Extract the [x, y] coordinate from the center of the cell holding the provided text.  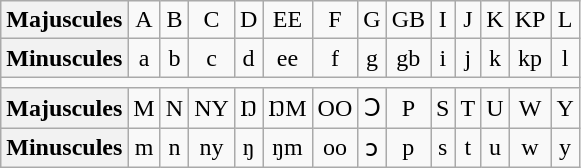
ŋm [288, 148]
Ɔ [372, 108]
L [565, 20]
Ŋ [248, 108]
KP [530, 20]
f [335, 58]
i [443, 58]
A [144, 20]
oo [335, 148]
l [565, 58]
w [530, 148]
GB [408, 20]
J [468, 20]
OO [335, 108]
S [443, 108]
N [174, 108]
g [372, 58]
j [468, 58]
W [530, 108]
y [565, 148]
k [495, 58]
a [144, 58]
C [212, 20]
M [144, 108]
ŋ [248, 148]
P [408, 108]
p [408, 148]
Y [565, 108]
gb [408, 58]
d [248, 58]
K [495, 20]
m [144, 148]
EE [288, 20]
ny [212, 148]
c [212, 58]
kp [530, 58]
n [174, 148]
B [174, 20]
ɔ [372, 148]
G [372, 20]
NY [212, 108]
U [495, 108]
D [248, 20]
b [174, 58]
s [443, 148]
u [495, 148]
ee [288, 58]
t [468, 148]
F [335, 20]
T [468, 108]
I [443, 20]
ŊM [288, 108]
